Locate the cell with the specified text and output its (x, y) center coordinate. 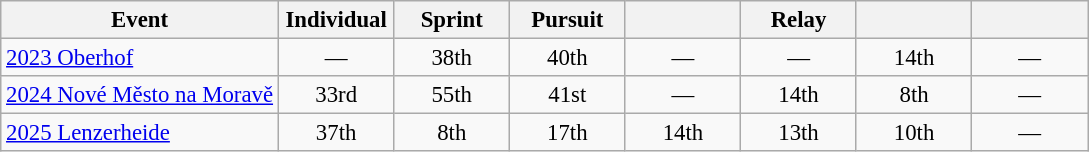
2023 Oberhof (140, 58)
Event (140, 20)
Relay (799, 20)
33rd (336, 95)
13th (799, 133)
Individual (336, 20)
40th (568, 58)
41st (568, 95)
38th (452, 58)
37th (336, 133)
Sprint (452, 20)
10th (914, 133)
Pursuit (568, 20)
2025 Lenzerheide (140, 133)
2024 Nové Město na Moravě (140, 95)
17th (568, 133)
55th (452, 95)
